Pinpoint the cell where the given text exists, returning its [x, y] midpoint coordinate. 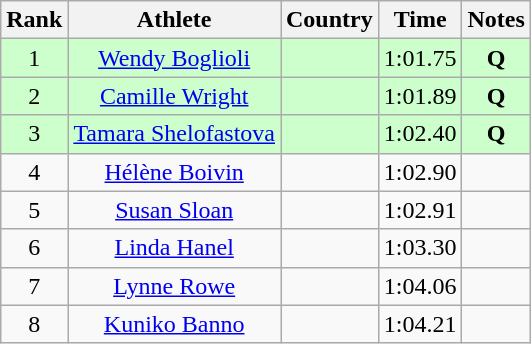
1:01.89 [420, 96]
Rank [34, 20]
8 [34, 324]
1 [34, 58]
6 [34, 248]
4 [34, 172]
Notes [496, 20]
1:02.40 [420, 134]
Wendy Boglioli [174, 58]
3 [34, 134]
1:01.75 [420, 58]
Kuniko Banno [174, 324]
Hélène Boivin [174, 172]
Camille Wright [174, 96]
Susan Sloan [174, 210]
1:04.21 [420, 324]
1:04.06 [420, 286]
1:02.91 [420, 210]
Tamara Shelofastova [174, 134]
Linda Hanel [174, 248]
Athlete [174, 20]
2 [34, 96]
Country [329, 20]
1:03.30 [420, 248]
7 [34, 286]
5 [34, 210]
1:02.90 [420, 172]
Lynne Rowe [174, 286]
Time [420, 20]
